Identify which cell holds the provided text, then report its [X, Y] central coordinate. 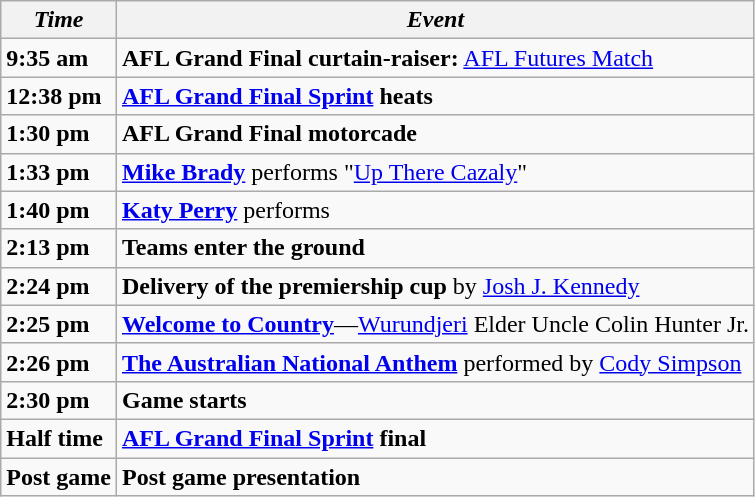
Delivery of the premiership cup by Josh J. Kennedy [435, 286]
2:24 pm [59, 286]
Post game presentation [435, 477]
Event [435, 20]
2:30 pm [59, 400]
Teams enter the ground [435, 248]
Game starts [435, 400]
2:13 pm [59, 248]
1:30 pm [59, 134]
AFL Grand Final motorcade [435, 134]
Mike Brady performs "Up There Cazaly" [435, 172]
AFL Grand Final curtain-raiser: AFL Futures Match [435, 58]
AFL Grand Final Sprint final [435, 438]
Time [59, 20]
9:35 am [59, 58]
Katy Perry performs [435, 210]
2:25 pm [59, 324]
1:33 pm [59, 172]
Half time [59, 438]
2:26 pm [59, 362]
Post game [59, 477]
The Australian National Anthem performed by Cody Simpson [435, 362]
1:40 pm [59, 210]
Welcome to Country—Wurundjeri Elder Uncle Colin Hunter Jr. [435, 324]
12:38 pm [59, 96]
AFL Grand Final Sprint heats [435, 96]
